Scan for the cell matching the given text and deliver its [X, Y] coordinate at center. 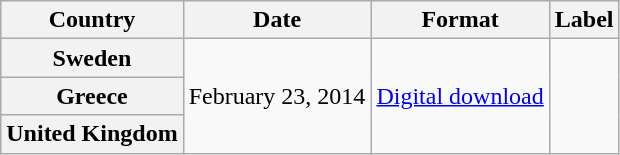
Greece [92, 96]
Date [277, 20]
February 23, 2014 [277, 96]
Country [92, 20]
Digital download [460, 96]
Label [584, 20]
Format [460, 20]
Sweden [92, 58]
United Kingdom [92, 134]
